Output the [x, y] coordinate of the center of the cell containing the given text.  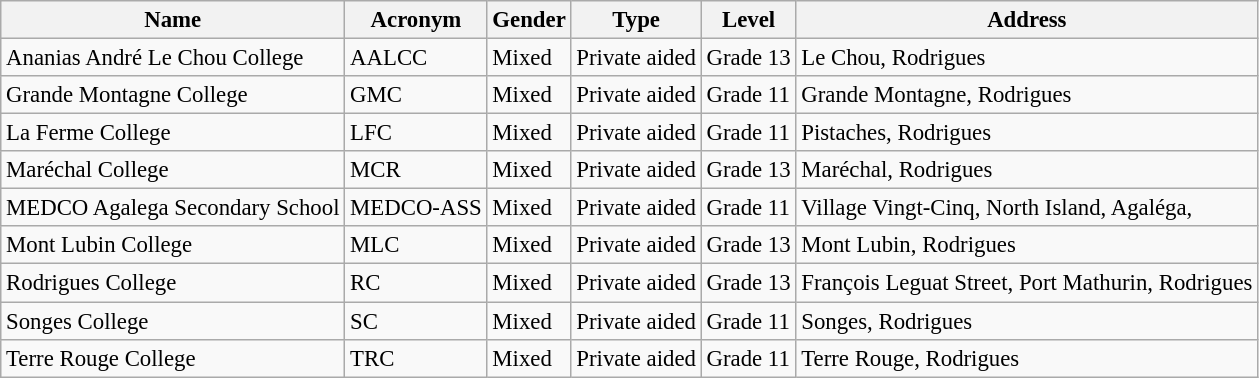
Ananias André Le Chou College [173, 58]
MLC [416, 245]
Rodrigues College [173, 283]
MEDCO-ASS [416, 208]
LFC [416, 133]
SC [416, 321]
RC [416, 283]
Address [1027, 20]
Grande Montagne College [173, 95]
La Ferme College [173, 133]
Songes College [173, 321]
GMC [416, 95]
Gender [529, 20]
Type [636, 20]
Village Vingt-Cinq, North Island, Agaléga, [1027, 208]
Acronym [416, 20]
Le Chou, Rodrigues [1027, 58]
Mont Lubin, Rodrigues [1027, 245]
TRC [416, 358]
Pistaches, Rodrigues [1027, 133]
Terre Rouge College [173, 358]
François Leguat Street, Port Mathurin, Rodrigues [1027, 283]
Mont Lubin College [173, 245]
Songes, Rodrigues [1027, 321]
Grande Montagne, Rodrigues [1027, 95]
MEDCO Agalega Secondary School [173, 208]
Level [748, 20]
MCR [416, 170]
Terre Rouge, Rodrigues [1027, 358]
Name [173, 20]
AALCC [416, 58]
Maréchal, Rodrigues [1027, 170]
Maréchal College [173, 170]
